Extract the (X, Y) coordinate from the center of the cell holding the provided text.  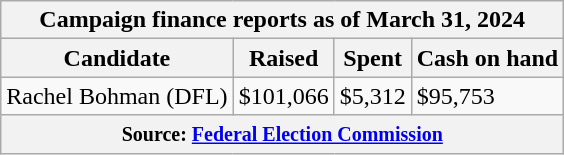
Cash on hand (487, 58)
Raised (284, 58)
$5,312 (372, 96)
Source: Federal Election Commission (282, 134)
Campaign finance reports as of March 31, 2024 (282, 20)
$101,066 (284, 96)
$95,753 (487, 96)
Rachel Bohman (DFL) (117, 96)
Spent (372, 58)
Candidate (117, 58)
